Scan for the cell matching the given text and deliver its (X, Y) coordinate at center. 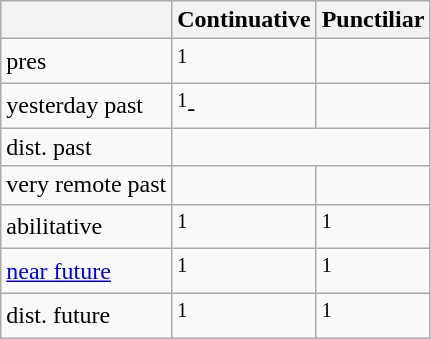
Punctiliar (373, 20)
near future (86, 272)
very remote past (86, 185)
1- (244, 106)
pres (86, 62)
dist. past (86, 147)
dist. future (86, 316)
abilitative (86, 226)
yesterday past (86, 106)
Continuative (244, 20)
